Scan for the cell matching the given text and deliver its [X, Y] coordinate at center. 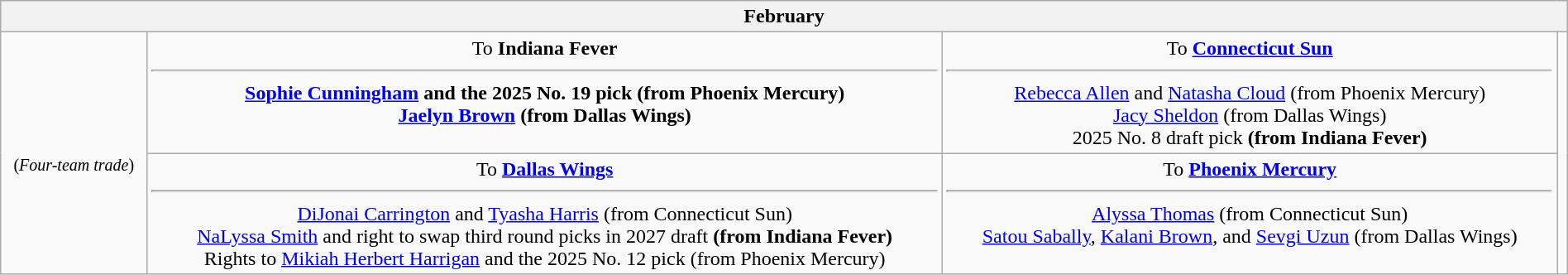
February [784, 17]
To Indiana FeverSophie Cunningham and the 2025 No. 19 pick (from Phoenix Mercury)Jaelyn Brown (from Dallas Wings) [545, 93]
(Four-team trade) [74, 153]
To Phoenix MercuryAlyssa Thomas (from Connecticut Sun) Satou Sabally, Kalani Brown, and Sevgi Uzun (from Dallas Wings) [1250, 214]
To Connecticut SunRebecca Allen and Natasha Cloud (from Phoenix Mercury)Jacy Sheldon (from Dallas Wings)2025 No. 8 draft pick (from Indiana Fever) [1250, 93]
